Search for the cell housing the specified text and yield its [x, y] center coordinate. 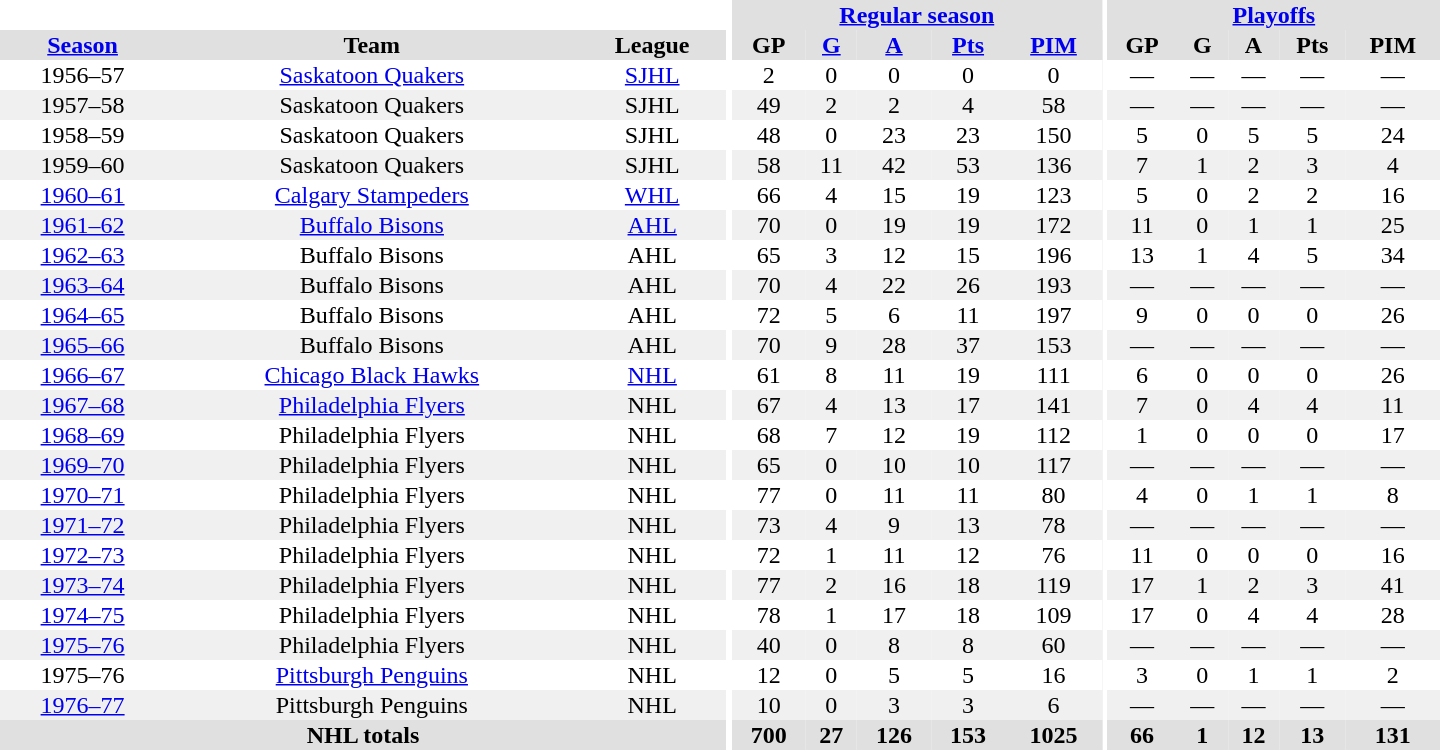
49 [769, 105]
68 [769, 435]
1963–64 [82, 285]
Playoffs [1274, 15]
196 [1054, 255]
1960–61 [82, 195]
1970–71 [82, 495]
172 [1054, 225]
1967–68 [82, 405]
119 [1054, 585]
61 [769, 375]
48 [769, 135]
40 [769, 645]
1974–75 [82, 615]
123 [1054, 195]
193 [1054, 285]
1971–72 [82, 525]
53 [968, 165]
1956–57 [82, 75]
37 [968, 345]
1958–59 [82, 135]
42 [894, 165]
1959–60 [82, 165]
1976–77 [82, 705]
Calgary Stampeders [372, 195]
109 [1054, 615]
25 [1393, 225]
126 [894, 735]
24 [1393, 135]
117 [1054, 465]
112 [1054, 435]
34 [1393, 255]
1969–70 [82, 465]
1973–74 [82, 585]
136 [1054, 165]
1972–73 [82, 555]
41 [1393, 585]
131 [1393, 735]
1962–63 [82, 255]
Season [82, 45]
1965–66 [82, 345]
80 [1054, 495]
WHL [652, 195]
League [652, 45]
76 [1054, 555]
1957–58 [82, 105]
1025 [1054, 735]
NHL totals [363, 735]
22 [894, 285]
67 [769, 405]
Chicago Black Hawks [372, 375]
141 [1054, 405]
73 [769, 525]
60 [1054, 645]
Regular season [917, 15]
150 [1054, 135]
1968–69 [82, 435]
111 [1054, 375]
1964–65 [82, 315]
27 [832, 735]
1961–62 [82, 225]
197 [1054, 315]
1966–67 [82, 375]
Team [372, 45]
700 [769, 735]
